From the cell containing the given text, extract its center point as [x, y] coordinate. 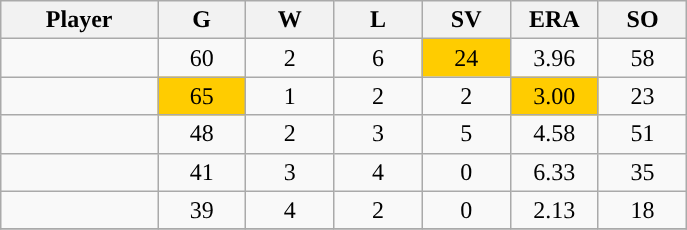
23 [642, 96]
41 [202, 172]
W [290, 20]
4.58 [554, 134]
48 [202, 134]
65 [202, 96]
L [378, 20]
6.33 [554, 172]
3.96 [554, 58]
3.00 [554, 96]
39 [202, 210]
60 [202, 58]
2.13 [554, 210]
18 [642, 210]
5 [466, 134]
SO [642, 20]
Player [80, 20]
51 [642, 134]
6 [378, 58]
1 [290, 96]
24 [466, 58]
58 [642, 58]
ERA [554, 20]
35 [642, 172]
G [202, 20]
SV [466, 20]
